Return the [X, Y] coordinate for the center point of the cell that contains the specified text.  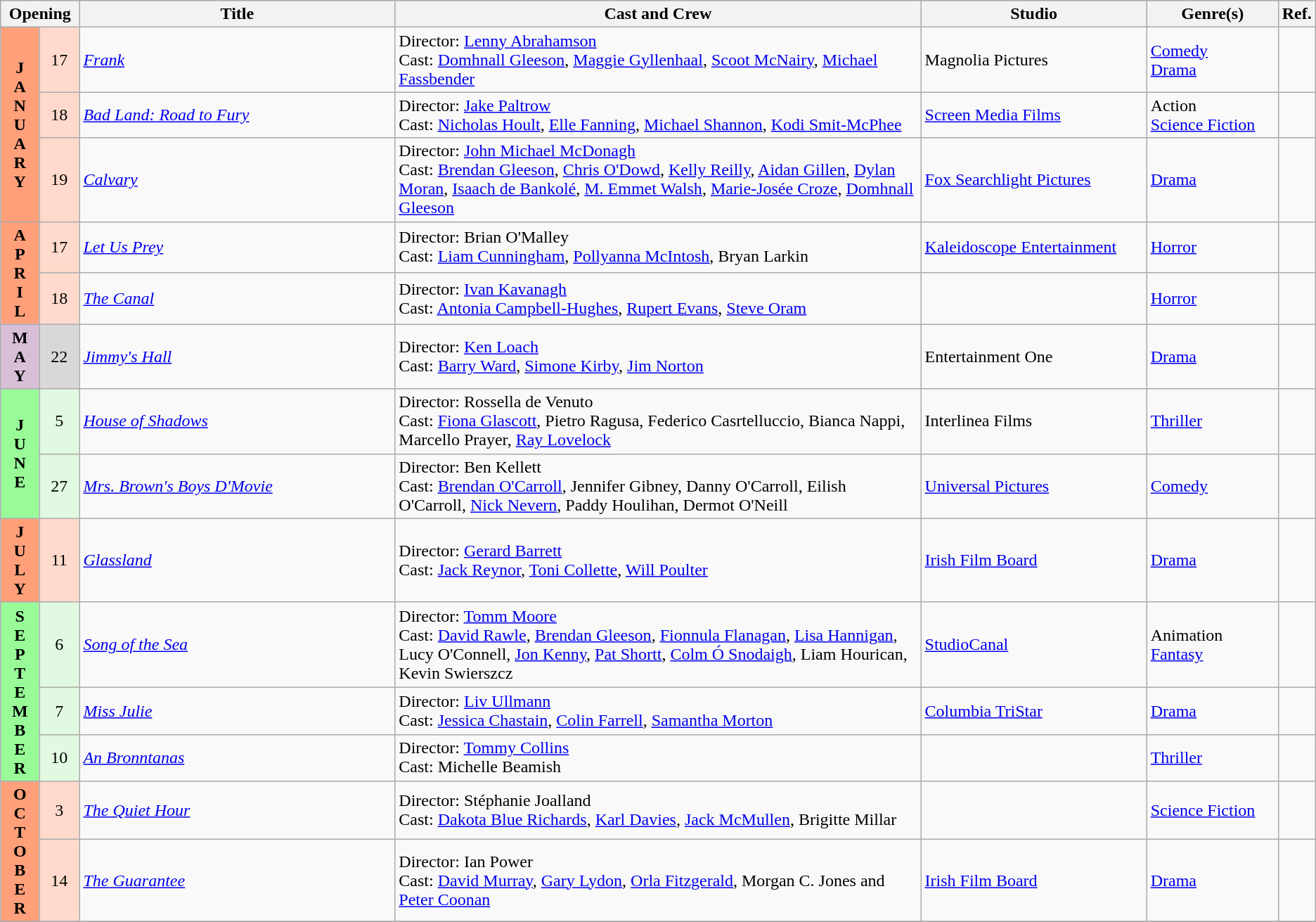
House of Shadows [238, 421]
Director: Ian Power Cast: David Murray, Gary Lydon, Orla Fitzgerald, Morgan C. Jones and Peter Coonan [658, 881]
Director: Brian O'Malley Cast: Liam Cunningham, Pollyanna McIntosh, Bryan Larkin [658, 248]
Interlinea Films [1033, 421]
Title [238, 14]
7 [59, 711]
Studio [1033, 14]
Let Us Prey [238, 248]
Opening [40, 14]
Animation Fantasy [1212, 644]
Entertainment One [1033, 357]
19 [59, 180]
27 [59, 486]
10 [59, 757]
Director: Lenny Abrahamson Cast: Domhnall Gleeson, Maggie Gyllenhaal, Scoot McNairy, Michael Fassbender [658, 60]
APRIL [20, 273]
6 [59, 644]
The Canal [238, 298]
Director: Jake Paltrow Cast: Nicholas Hoult, Elle Fanning, Michael Shannon, Kodi Smit-McPhee [658, 115]
Frank [238, 60]
Director: Ben Kellett Cast: Brendan O'Carroll, Jennifer Gibney, Danny O'Carroll, Eilish O'Carroll, Nick Nevern, Paddy Houlihan, Dermot O'Neill [658, 486]
11 [59, 560]
Miss Julie [238, 711]
Columbia TriStar [1033, 711]
Magnolia Pictures [1033, 60]
Action Science Fiction [1212, 115]
JULY [20, 560]
Cast and Crew [658, 14]
The Quiet Hour [238, 810]
Director: Rossella de Venuto Cast: Fiona Glascott, Pietro Ragusa, Federico Casrtelluccio, Bianca Nappi, Marcello Prayer, Ray Lovelock [658, 421]
StudioCanal [1033, 644]
22 [59, 357]
JANUARY [20, 124]
Director: Ken Loach Cast: Barry Ward, Simone Kirby, Jim Norton [658, 357]
Genre(s) [1212, 14]
5 [59, 421]
Bad Land: Road to Fury [238, 115]
OCTOBER [20, 851]
Kaleidoscope Entertainment [1033, 248]
Jimmy's Hall [238, 357]
Science Fiction [1212, 810]
Screen Media Films [1033, 115]
The Guarantee [238, 881]
SEPTEMBER [20, 691]
Director: Ivan Kavanagh Cast: Antonia Campbell-Hughes, Rupert Evans, Steve Oram [658, 298]
Director: Liv Ullmann Cast: Jessica Chastain, Colin Farrell, Samantha Morton [658, 711]
3 [59, 810]
Director: Tommy Collins Cast: Michelle Beamish [658, 757]
Director: Gerard Barrett Cast: Jack Reynor, Toni Collette, Will Poulter [658, 560]
Director: Stéphanie Joalland Cast: Dakota Blue Richards, Karl Davies, Jack McMullen, Brigitte Millar [658, 810]
Comedy [1212, 486]
JUNE [20, 454]
Fox Searchlight Pictures [1033, 180]
Universal Pictures [1033, 486]
Mrs. Brown's Boys D'Movie [238, 486]
Calvary [238, 180]
MAY [20, 357]
Glassland [238, 560]
Comedy Drama [1212, 60]
Ref. [1296, 14]
14 [59, 881]
An Bronntanas [238, 757]
Song of the Sea [238, 644]
